Provide the [x, y] coordinate of the cell's center where the given text is located.  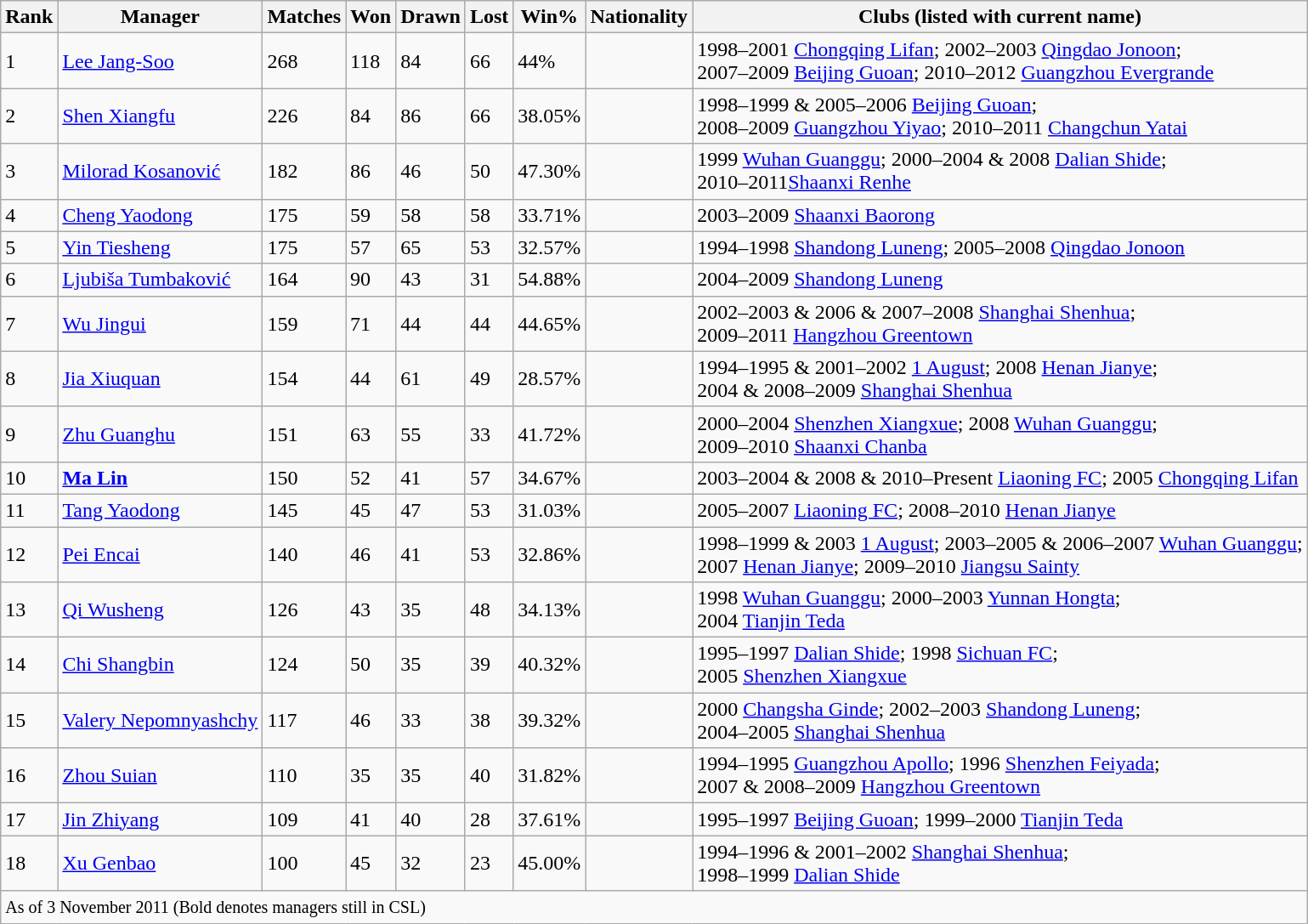
Nationality [639, 17]
16 [29, 775]
Drawn [431, 17]
6 [29, 280]
34.67% [549, 478]
48 [489, 610]
71 [371, 323]
90 [371, 280]
31.82% [549, 775]
Cheng Yaodong [160, 215]
Shen Xiangfu [160, 116]
10 [29, 478]
1994–1998 Shandong Luneng; 2005–2008 Qingdao Jonoon [1000, 247]
Lee Jang-Soo [160, 61]
61 [431, 379]
44% [549, 61]
2003–2009 Shaanxi Baorong [1000, 215]
39 [489, 665]
47 [431, 510]
32.86% [549, 554]
As of 3 November 2011 (Bold denotes managers still in CSL) [654, 907]
Valery Nepomnyashchy [160, 721]
45.00% [549, 864]
Tang Yaodong [160, 510]
38 [489, 721]
55 [431, 434]
151 [304, 434]
Xu Genbao [160, 864]
1995–1997 Beijing Guoan; 1999–2000 Tianjin Teda [1000, 819]
Yin Tiesheng [160, 247]
63 [371, 434]
23 [489, 864]
Zhu Guanghu [160, 434]
154 [304, 379]
33.71% [549, 215]
126 [304, 610]
145 [304, 510]
Jin Zhiyang [160, 819]
41.72% [549, 434]
37.61% [549, 819]
1998–1999 & 2005–2006 Beijing Guoan; 2008–2009 Guangzhou Yiyao; 2010–2011 Changchun Yatai [1000, 116]
1998 Wuhan Guanggu; 2000–2003 Yunnan Hongta; 2004 Tianjin Teda [1000, 610]
59 [371, 215]
268 [304, 61]
49 [489, 379]
Ljubiša Tumbaković [160, 280]
7 [29, 323]
Won [371, 17]
9 [29, 434]
54.88% [549, 280]
2 [29, 116]
2000–2004 Shenzhen Xiangxue; 2008 Wuhan Guanggu; 2009–2010 Shaanxi Chanba [1000, 434]
Milorad Kosanović [160, 172]
Matches [304, 17]
17 [29, 819]
28.57% [549, 379]
1999 Wuhan Guanggu; 2000–2004 & 2008 Dalian Shide; 2010–2011Shaanxi Renhe [1000, 172]
Zhou Suian [160, 775]
Manager [160, 17]
1 [29, 61]
2003–2004 & 2008 & 2010–Present Liaoning FC; 2005 Chongqing Lifan [1000, 478]
12 [29, 554]
47.30% [549, 172]
1998–2001 Chongqing Lifan; 2002–2003 Qingdao Jonoon; 2007–2009 Beijing Guoan; 2010–2012 Guangzhou Evergrande [1000, 61]
1995–1997 Dalian Shide; 1998 Sichuan FC; 2005 Shenzhen Xiangxue [1000, 665]
Clubs (listed with current name) [1000, 17]
2004–2009 Shandong Luneng [1000, 280]
Lost [489, 17]
Wu Jingui [160, 323]
Pei Encai [160, 554]
1994–1995 Guangzhou Apollo; 1996 Shenzhen Feiyada; 2007 & 2008–2009 Hangzhou Greentown [1000, 775]
11 [29, 510]
13 [29, 610]
140 [304, 554]
38.05% [549, 116]
32.57% [549, 247]
150 [304, 478]
164 [304, 280]
14 [29, 665]
31.03% [549, 510]
8 [29, 379]
31 [489, 280]
65 [431, 247]
1998–1999 & 2003 1 August; 2003–2005 & 2006–2007 Wuhan Guanggu; 2007 Henan Jianye; 2009–2010 Jiangsu Sainty [1000, 554]
159 [304, 323]
5 [29, 247]
2005–2007 Liaoning FC; 2008–2010 Henan Jianye [1000, 510]
100 [304, 864]
Ma Lin [160, 478]
Qi Wusheng [160, 610]
1994–1996 & 2001–2002 Shanghai Shenhua; 1998–1999 Dalian Shide [1000, 864]
28 [489, 819]
Rank [29, 17]
4 [29, 215]
226 [304, 116]
34.13% [549, 610]
40.32% [549, 665]
118 [371, 61]
52 [371, 478]
124 [304, 665]
109 [304, 819]
15 [29, 721]
2002–2003 & 2006 & 2007–2008 Shanghai Shenhua; 2009–2011 Hangzhou Greentown [1000, 323]
44.65% [549, 323]
3 [29, 172]
18 [29, 864]
32 [431, 864]
182 [304, 172]
110 [304, 775]
39.32% [549, 721]
Win% [549, 17]
117 [304, 721]
Chi Shangbin [160, 665]
2000 Changsha Ginde; 2002–2003 Shandong Luneng; 2004–2005 Shanghai Shenhua [1000, 721]
1994–1995 & 2001–2002 1 August; 2008 Henan Jianye; 2004 & 2008–2009 Shanghai Shenhua [1000, 379]
Jia Xiuquan [160, 379]
